Return [X, Y] of the center of cell containing provided text 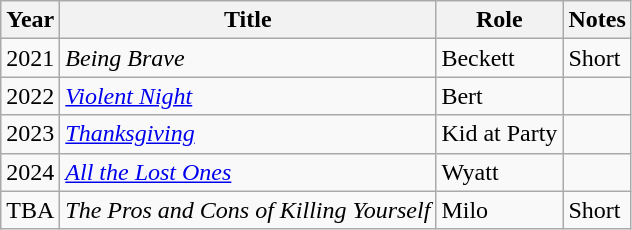
TBA [30, 210]
Beckett [500, 58]
Title [248, 20]
2022 [30, 96]
Wyatt [500, 172]
Kid at Party [500, 134]
All the Lost Ones [248, 172]
Milo [500, 210]
Being Brave [248, 58]
2021 [30, 58]
Year [30, 20]
2023 [30, 134]
Notes [597, 20]
Thanksgiving [248, 134]
2024 [30, 172]
The Pros and Cons of Killing Yourself [248, 210]
Role [500, 20]
Violent Night [248, 96]
Bert [500, 96]
